Pinpoint the cell where the given text exists, returning its (X, Y) midpoint coordinate. 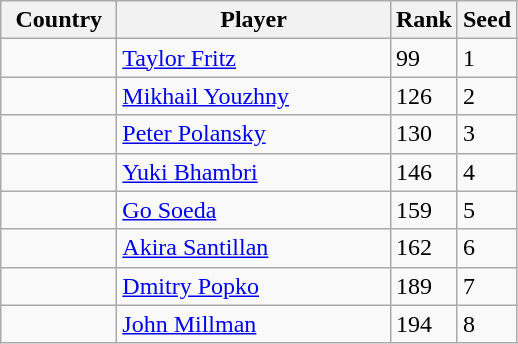
189 (424, 286)
Country (59, 20)
162 (424, 248)
3 (486, 134)
5 (486, 210)
99 (424, 58)
Mikhail Youzhny (254, 96)
John Millman (254, 324)
Peter Polansky (254, 134)
159 (424, 210)
Player (254, 20)
6 (486, 248)
4 (486, 172)
Yuki Bhambri (254, 172)
Rank (424, 20)
1 (486, 58)
126 (424, 96)
Akira Santillan (254, 248)
146 (424, 172)
Taylor Fritz (254, 58)
Go Soeda (254, 210)
2 (486, 96)
Dmitry Popko (254, 286)
7 (486, 286)
194 (424, 324)
130 (424, 134)
8 (486, 324)
Seed (486, 20)
